Output the [X, Y] coordinate of the center of the cell containing the given text.  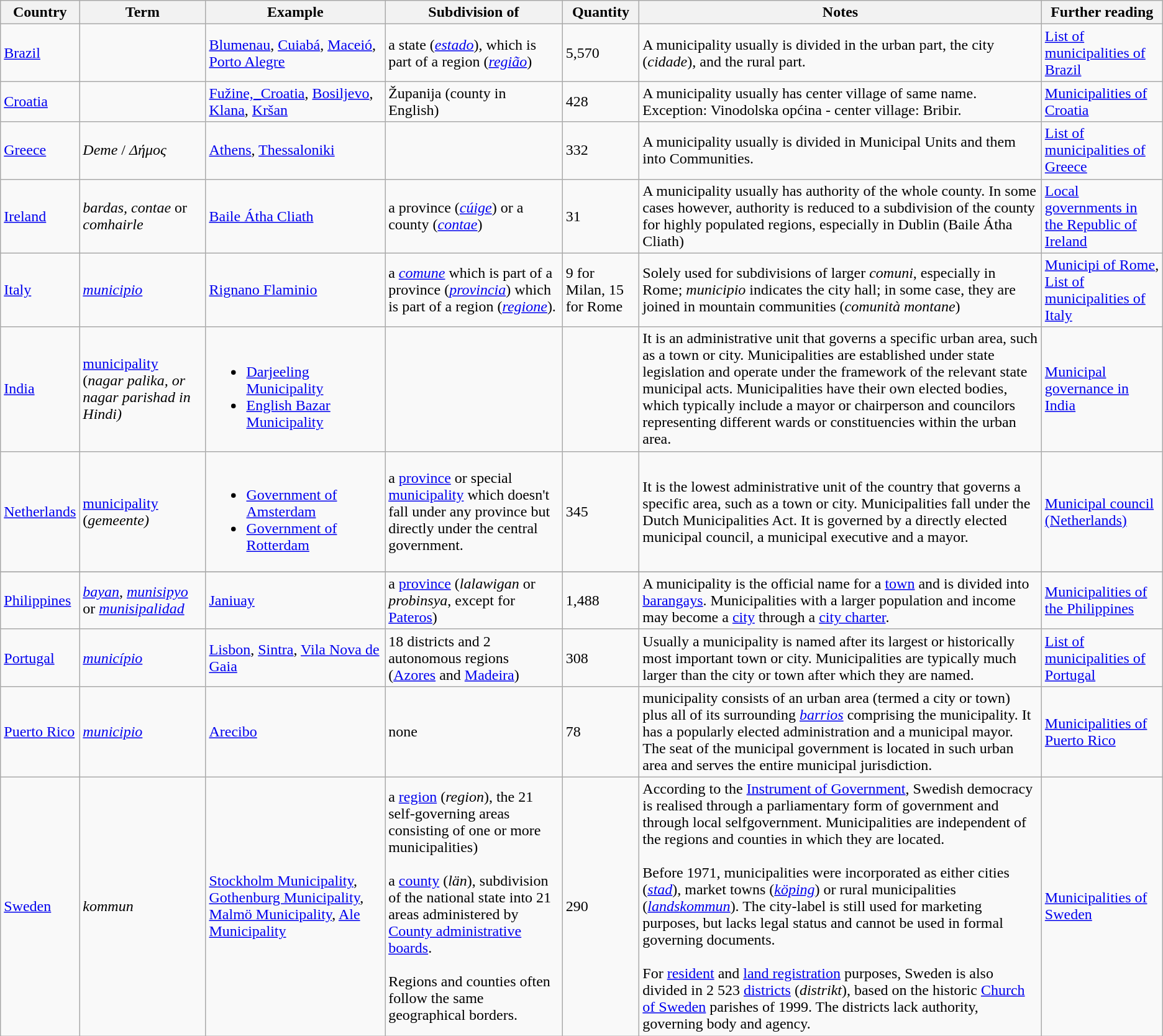
bayan, munisipyo or munisipalidad [143, 600]
308 [601, 658]
Example [296, 12]
9 for Milan, 15 for Rome [601, 290]
Municipalities of Puerto Rico [1102, 731]
428 [601, 102]
Croatia [40, 102]
A municipality usually is divided in the urban part, the city (cidade), and the rural part. [841, 53]
Stockholm Municipality, Gothenburg Municipality, Malmö Municipality, Ale Municipality [296, 906]
List of municipalities of Portugal [1102, 658]
India [40, 389]
Municipalities of Sweden [1102, 906]
Further reading [1102, 12]
Darjeeling MunicipalityEnglish Bazar Municipality [296, 389]
Country [40, 12]
Subdivision of [474, 12]
Notes [841, 12]
Županija (county in English) [474, 102]
a comune which is part of a province (provincia) which is part of a region (regione). [474, 290]
a province (cúige) or a county (contae) [474, 216]
Janiuay [296, 600]
Rignano Flaminio [296, 290]
Municipalities of Croatia [1102, 102]
a province or special municipality which doesn't fall under any province but directly under the central government. [474, 511]
List of municipalities of Brazil [1102, 53]
Local governments in the Republic of Ireland [1102, 216]
Brazil [40, 53]
Municipal governance in India [1102, 389]
Ireland [40, 216]
Municipal council (Netherlands) [1102, 511]
Quantity [601, 12]
Blumenau, Cuiabá, Maceió, Porto Alegre [296, 53]
Term [143, 12]
Netherlands [40, 511]
5,570 [601, 53]
Government of AmsterdamGovernment of Rotterdam [296, 511]
290 [601, 906]
Fužine,_Croatia, Bosiljevo, Klana, Kršan [296, 102]
78 [601, 731]
Baile Átha Cliath [296, 216]
31 [601, 216]
List of municipalities of Greece [1102, 150]
Athens, Thessaloniki [296, 150]
332 [601, 150]
Deme / Δήμος [143, 150]
Greece [40, 150]
municipality (nagar palika, or nagar parishad in Hindi) [143, 389]
Sweden [40, 906]
Arecibo [296, 731]
Philippines [40, 600]
Puerto Rico [40, 731]
1,488 [601, 600]
none [474, 731]
345 [601, 511]
bardas, contae or comhairle [143, 216]
Municipi of Rome, List of municipalities of Italy [1102, 290]
Italy [40, 290]
a province (lalawigan or probinsya, except for Pateros) [474, 600]
município [143, 658]
Portugal [40, 658]
Lisbon, Sintra, Vila Nova de Gaia [296, 658]
Municipalities of the Philippines [1102, 600]
municipality (gemeente) [143, 511]
A municipality usually has center village of same name. Exception: Vinodolska općina - center village: Bribir. [841, 102]
kommun [143, 906]
18 districts and 2 autonomous regions (Azores and Madeira) [474, 658]
A municipality usually is divided in Municipal Units and them into Communities. [841, 150]
a state (estado), which is part of a region (região) [474, 53]
